Capture the cell that displays the provided text and extract its (X, Y) central coordinate. 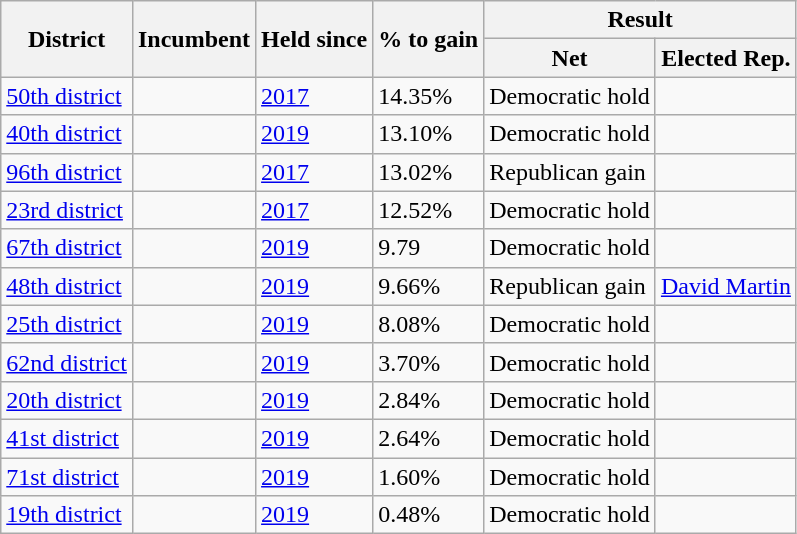
8.08% (428, 324)
41st district (67, 438)
Held since (314, 39)
96th district (67, 172)
62nd district (67, 362)
% to gain (428, 39)
District (67, 39)
2.64% (428, 438)
2.84% (428, 400)
David Martin (726, 286)
23rd district (67, 210)
0.48% (428, 515)
71st district (67, 477)
3.70% (428, 362)
Elected Rep. (726, 58)
13.10% (428, 134)
9.79 (428, 248)
14.35% (428, 96)
Result (640, 20)
48th district (67, 286)
9.66% (428, 286)
50th district (67, 96)
Net (570, 58)
40th district (67, 134)
Incumbent (194, 39)
20th district (67, 400)
1.60% (428, 477)
67th district (67, 248)
25th district (67, 324)
13.02% (428, 172)
19th district (67, 515)
12.52% (428, 210)
